From the cell containing the given text, extract its center point as (x, y) coordinate. 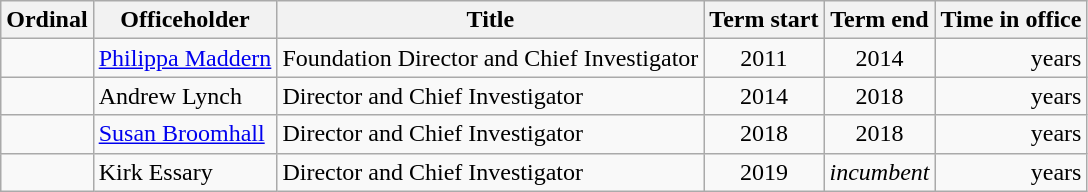
Officeholder (185, 20)
Andrew Lynch (185, 96)
Foundation Director and Chief Investigator (490, 58)
Time in office (1011, 20)
Title (490, 20)
2019 (764, 172)
Term start (764, 20)
Kirk Essary (185, 172)
Ordinal (47, 20)
Term end (880, 20)
incumbent (880, 172)
Philippa Maddern (185, 58)
2011 (764, 58)
Susan Broomhall (185, 134)
